Capture the cell that displays the provided text and extract its [x, y] central coordinate. 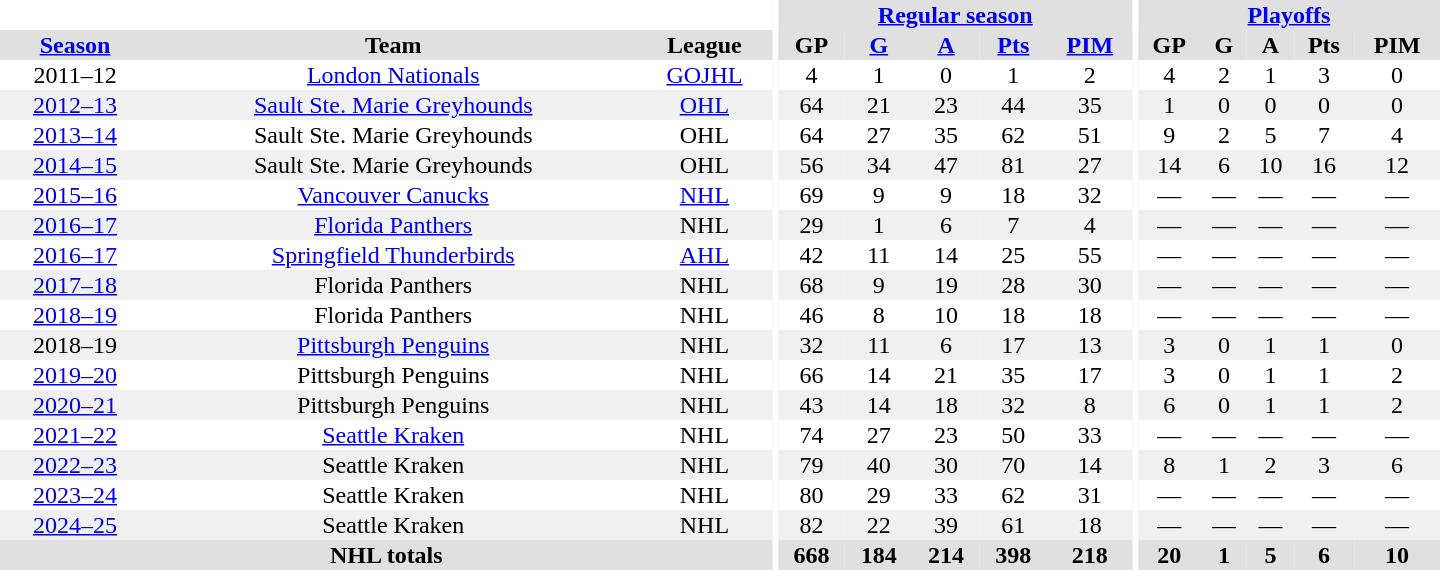
13 [1090, 345]
70 [1014, 465]
Springfield Thunderbirds [393, 255]
London Nationals [393, 75]
19 [946, 285]
22 [878, 525]
69 [812, 195]
2015–16 [75, 195]
2014–15 [75, 165]
398 [1014, 555]
League [704, 45]
2013–14 [75, 135]
55 [1090, 255]
2021–22 [75, 435]
56 [812, 165]
34 [878, 165]
2017–18 [75, 285]
20 [1170, 555]
61 [1014, 525]
2024–25 [75, 525]
44 [1014, 105]
2022–23 [75, 465]
80 [812, 495]
51 [1090, 135]
218 [1090, 555]
184 [878, 555]
Vancouver Canucks [393, 195]
668 [812, 555]
Season [75, 45]
NHL totals [386, 555]
16 [1324, 165]
81 [1014, 165]
2020–21 [75, 405]
39 [946, 525]
42 [812, 255]
31 [1090, 495]
82 [812, 525]
214 [946, 555]
AHL [704, 255]
28 [1014, 285]
40 [878, 465]
46 [812, 315]
Team [393, 45]
68 [812, 285]
GOJHL [704, 75]
Regular season [956, 15]
2011–12 [75, 75]
47 [946, 165]
74 [812, 435]
43 [812, 405]
79 [812, 465]
Playoffs [1289, 15]
66 [812, 375]
2023–24 [75, 495]
50 [1014, 435]
2012–13 [75, 105]
25 [1014, 255]
2019–20 [75, 375]
12 [1397, 165]
